For the text-containing cell, return its midpoint in (X, Y) coordinate format. 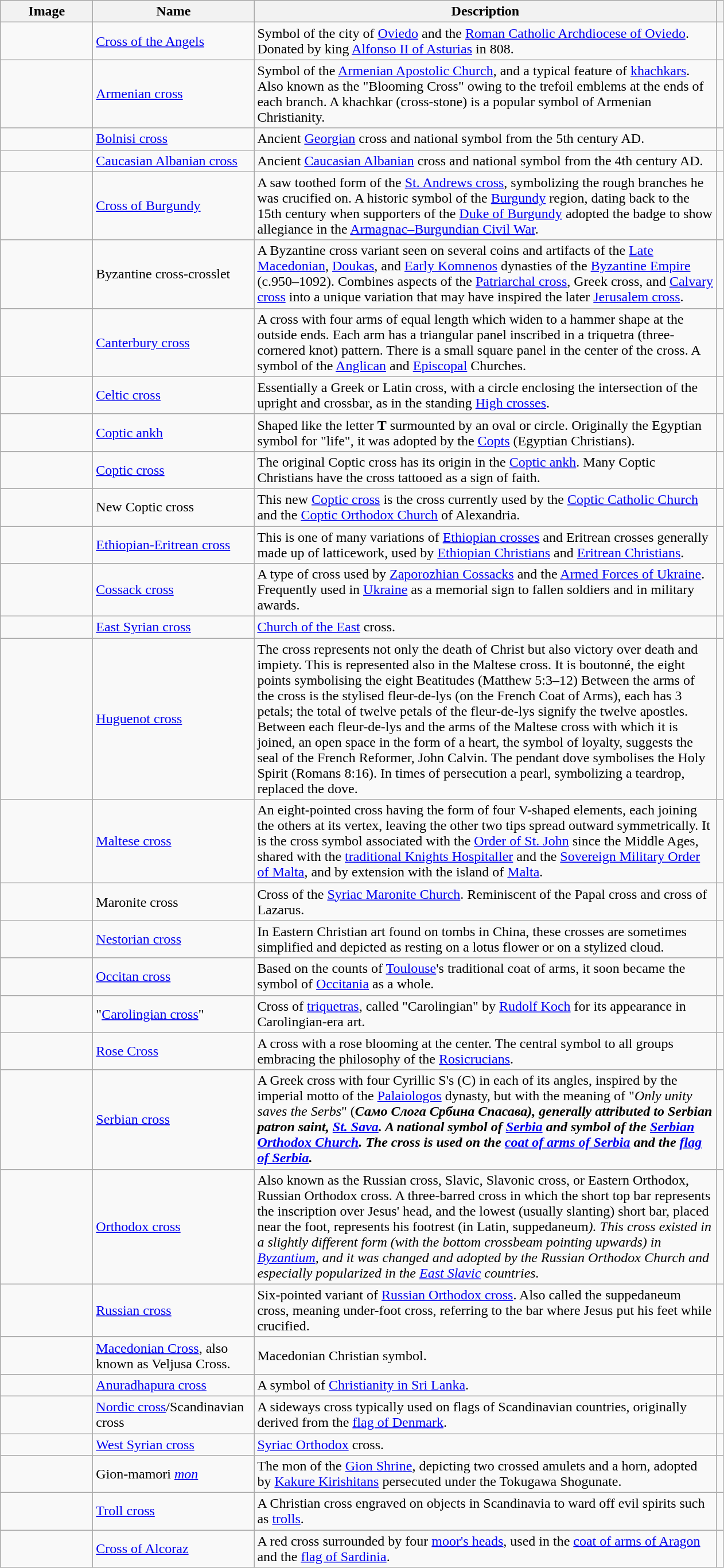
Maltese cross (173, 841)
The mon of the Gion Shrine, depicting two crossed amulets and a horn, adopted by Kakure Kirishitans persecuted under the Tokugawa Shogunate. (485, 1474)
Rose Cross (173, 1051)
Ancient Georgian cross and national symbol from the 5th century AD. (485, 139)
A Christian cross engraved on objects in Scandinavia to ward off evil spirits such as trolls. (485, 1512)
Russian cross (173, 1310)
Macedonian Christian symbol. (485, 1356)
A red cross surrounded by four moor's heads, used in the coat of arms of Aragon and the flag of Sardinia. (485, 1548)
New Coptic cross (173, 507)
Cossack cross (173, 590)
A symbol of Christianity in Sri Lanka. (485, 1385)
Cross of Burgundy (173, 205)
Essentially a Greek or Latin cross, with a circle enclosing the intersection of the upright and crossbar, as in the standing High crosses. (485, 395)
Macedonian Cross, also known as Veljusa Cross. (173, 1356)
Troll cross (173, 1512)
Ancient Caucasian Albanian cross and national symbol from the 4th century AD. (485, 161)
Nestorian cross (173, 939)
West Syrian cross (173, 1445)
A sideways cross typically used on flags of Scandinavian countries, originally derived from the flag of Denmark. (485, 1414)
Image (47, 11)
Cross of the Syriac Maronite Church. Reminiscent of the Papal cross and cross of Lazarus. (485, 902)
Armenian cross (173, 94)
The original Coptic cross has its origin in the Coptic ankh. Many Coptic Christians have the cross tattooed as a sign of faith. (485, 469)
Based on the counts of Toulouse's traditional coat of arms, it soon became the symbol of Occitania as a whole. (485, 977)
Canterbury cross (173, 342)
Celtic cross (173, 395)
Cross of the Angels (173, 41)
Byzantine cross-crosslet (173, 274)
Coptic ankh (173, 433)
Caucasian Albanian cross (173, 161)
"Carolingian cross" (173, 1014)
Huguenot cross (173, 719)
Anuradhapura cross (173, 1385)
Coptic cross (173, 469)
Gion-mamori mon (173, 1474)
Name (173, 11)
Occitan cross (173, 977)
Ethiopian-Eritrean cross (173, 544)
Orthodox cross (173, 1227)
Maronite cross (173, 902)
East Syrian cross (173, 627)
Bolnisi cross (173, 139)
This new Coptic cross is the cross currently used by the Coptic Catholic Church and the Coptic Orthodox Church of Alexandria. (485, 507)
Cross of triquetras, called "Carolingian" by Rudolf Koch for its appearance in Carolingian-era art. (485, 1014)
Serbian cross (173, 1119)
Cross of Alcoraz (173, 1548)
A cross with a rose blooming at the center. The central symbol to all groups embracing the philosophy of the Rosicrucians. (485, 1051)
Symbol of the city of Oviedo and the Roman Catholic Archdiocese of Oviedo. Donated by king Alfonso II of Asturias in 808. (485, 41)
Church of the East cross. (485, 627)
Description (485, 11)
Syriac Orthodox cross. (485, 1445)
Nordic cross/Scandinavian cross (173, 1414)
